Search for the cell housing the specified text and yield its (x, y) center coordinate. 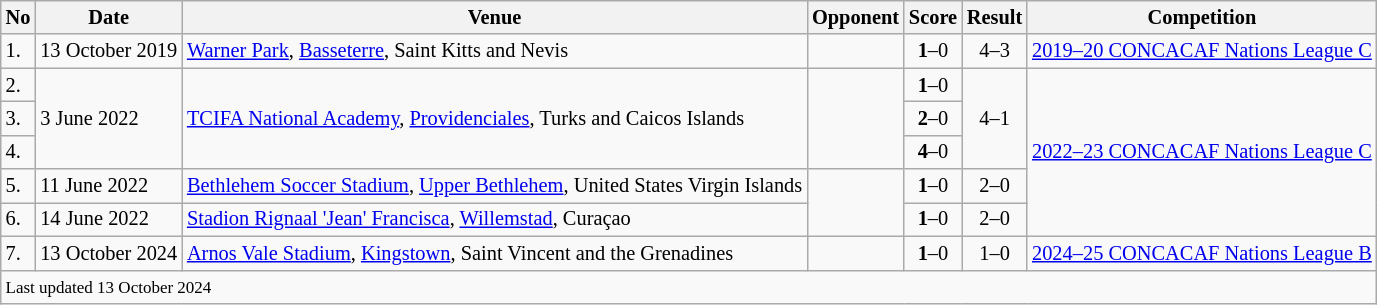
Result (994, 17)
14 June 2022 (108, 219)
4–1 (994, 118)
13 October 2024 (108, 253)
5. (18, 186)
Score (933, 17)
Date (108, 17)
3 June 2022 (108, 118)
11 June 2022 (108, 186)
Last updated 13 October 2024 (689, 287)
TCIFA National Academy, Providenciales, Turks and Caicos Islands (494, 118)
1. (18, 51)
6. (18, 219)
4. (18, 152)
2022–23 CONCACAF Nations League C (1202, 152)
2024–25 CONCACAF Nations League B (1202, 253)
Arnos Vale Stadium, Kingstown, Saint Vincent and the Grenadines (494, 253)
3. (18, 118)
7. (18, 253)
Opponent (856, 17)
No (18, 17)
4–3 (994, 51)
Competition (1202, 17)
Bethlehem Soccer Stadium, Upper Bethlehem, United States Virgin Islands (494, 186)
2019–20 CONCACAF Nations League C (1202, 51)
2. (18, 85)
13 October 2019 (108, 51)
Warner Park, Basseterre, Saint Kitts and Nevis (494, 51)
4–0 (933, 152)
Stadion Rignaal 'Jean' Francisca, Willemstad, Curaçao (494, 219)
Venue (494, 17)
